Output the (X, Y) coordinate of the center of the cell containing the given text.  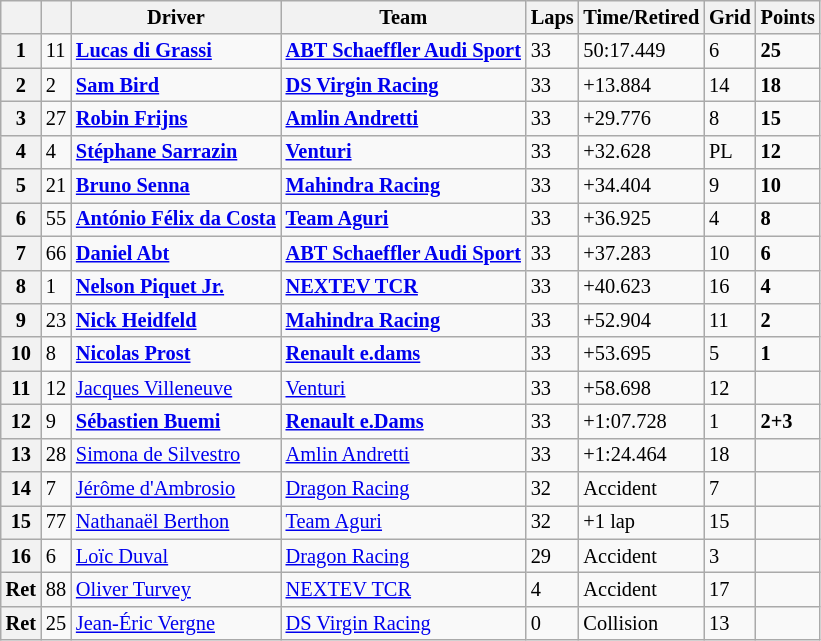
+53.695 (642, 354)
+34.404 (642, 186)
Driver (176, 17)
Jacques Villeneuve (176, 388)
Team (404, 17)
+1:24.464 (642, 455)
António Félix da Costa (176, 219)
+32.628 (642, 152)
+37.283 (642, 253)
+1:07.728 (642, 421)
Lucas di Grassi (176, 51)
+58.698 (642, 388)
Time/Retired (642, 17)
+36.925 (642, 219)
+1 lap (642, 522)
23 (56, 320)
17 (730, 589)
29 (552, 556)
Points (788, 17)
Renault e.Dams (404, 421)
Stéphane Sarrazin (176, 152)
2+3 (788, 421)
+13.884 (642, 85)
0 (552, 623)
66 (56, 253)
77 (56, 522)
21 (56, 186)
Sam Bird (176, 85)
28 (56, 455)
55 (56, 219)
Bruno Senna (176, 186)
Nick Heidfeld (176, 320)
50:17.449 (642, 51)
+52.904 (642, 320)
Renault e.dams (404, 354)
Laps (552, 17)
Sébastien Buemi (176, 421)
+29.776 (642, 118)
Nelson Piquet Jr. (176, 287)
Robin Frijns (176, 118)
Jean-Éric Vergne (176, 623)
Nicolas Prost (176, 354)
+40.623 (642, 287)
Simona de Silvestro (176, 455)
Daniel Abt (176, 253)
Loïc Duval (176, 556)
Nathanaël Berthon (176, 522)
88 (56, 589)
PL (730, 152)
Grid (730, 17)
27 (56, 118)
Oliver Turvey (176, 589)
Jérôme d'Ambrosio (176, 489)
Collision (642, 623)
